Scan for the cell matching the given text and deliver its [x, y] coordinate at center. 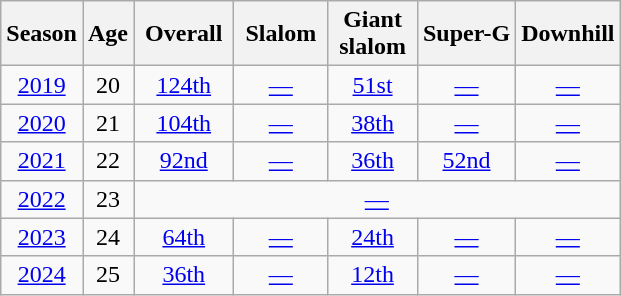
Season [42, 34]
25 [108, 275]
51st [373, 85]
Super-G [466, 34]
23 [108, 199]
Overall [184, 34]
20 [108, 85]
2023 [42, 237]
2024 [42, 275]
Slalom [281, 34]
64th [184, 237]
2022 [42, 199]
2020 [42, 123]
24 [108, 237]
Age [108, 34]
124th [184, 85]
24th [373, 237]
21 [108, 123]
Downhill [568, 34]
Giant slalom [373, 34]
22 [108, 161]
52nd [466, 161]
2019 [42, 85]
38th [373, 123]
2021 [42, 161]
12th [373, 275]
92nd [184, 161]
104th [184, 123]
